For the text-containing cell, return its midpoint in (X, Y) coordinate format. 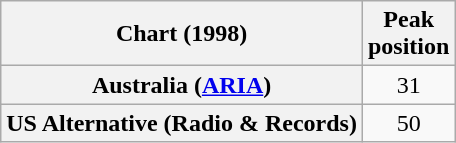
31 (408, 85)
50 (408, 123)
US Alternative (Radio & Records) (182, 123)
Australia (ARIA) (182, 85)
Chart (1998) (182, 34)
Peakposition (408, 34)
